Provide the (x, y) coordinate of the cell's center where the given text is located.  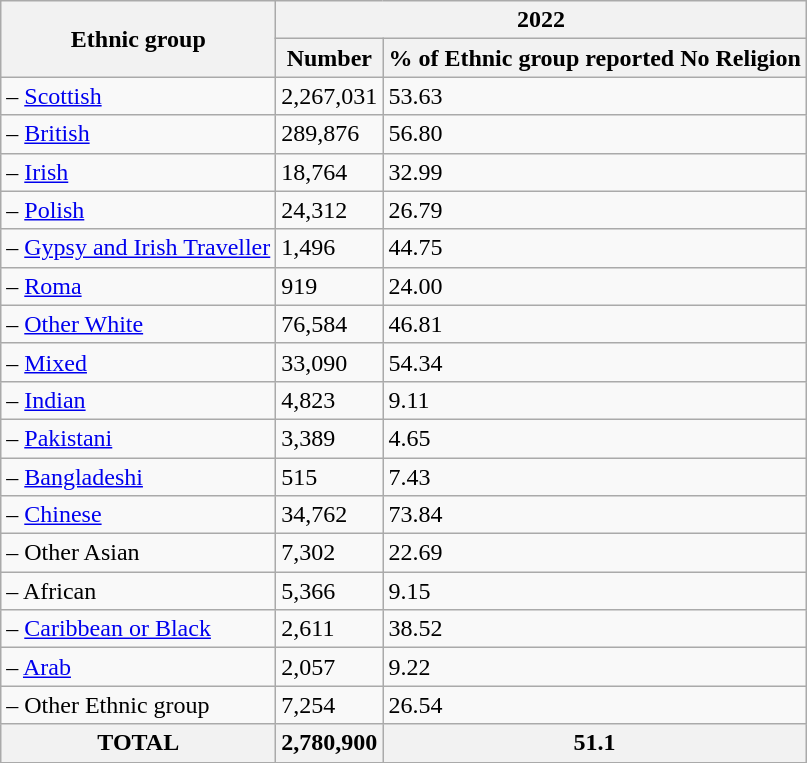
2022 (542, 20)
4.65 (595, 438)
– Caribbean or Black (138, 629)
– African (138, 591)
7,302 (330, 553)
3,389 (330, 438)
919 (330, 286)
– Scottish (138, 96)
TOTAL (138, 743)
24.00 (595, 286)
46.81 (595, 324)
38.52 (595, 629)
– Roma (138, 286)
7,254 (330, 705)
– Chinese (138, 515)
2,780,900 (330, 743)
9.11 (595, 400)
5,366 (330, 591)
4,823 (330, 400)
2,611 (330, 629)
18,764 (330, 172)
73.84 (595, 515)
26.54 (595, 705)
– Pakistani (138, 438)
– Irish (138, 172)
22.69 (595, 553)
Number (330, 58)
54.34 (595, 362)
2,057 (330, 667)
24,312 (330, 210)
26.79 (595, 210)
53.63 (595, 96)
289,876 (330, 134)
9.15 (595, 591)
515 (330, 477)
44.75 (595, 248)
34,762 (330, 515)
– Bangladeshi (138, 477)
Ethnic group (138, 39)
51.1 (595, 743)
56.80 (595, 134)
– Arab (138, 667)
% of Ethnic group reported No Religion (595, 58)
– Mixed (138, 362)
76,584 (330, 324)
– Gypsy and Irish Traveller (138, 248)
9.22 (595, 667)
– Polish (138, 210)
– Indian (138, 400)
32.99 (595, 172)
7.43 (595, 477)
– Other Ethnic group (138, 705)
33,090 (330, 362)
– British (138, 134)
– Other White (138, 324)
– Other Asian (138, 553)
1,496 (330, 248)
2,267,031 (330, 96)
